Extract the (x, y) coordinate from the center of the cell holding the provided text.  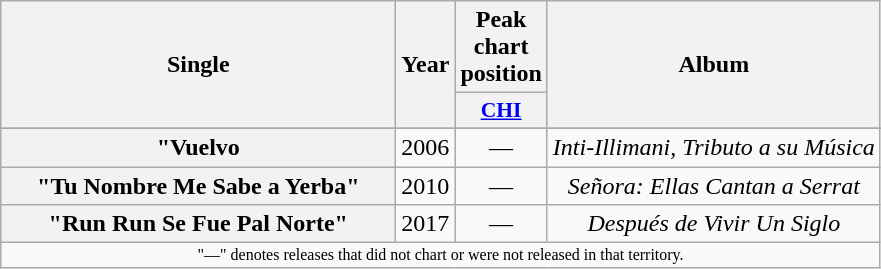
Después de Vivir Un Siglo (714, 224)
2010 (426, 185)
Year (426, 65)
Album (714, 65)
CHI (501, 111)
2017 (426, 224)
Señora: Ellas Cantan a Serrat (714, 185)
Peak chart position (501, 47)
"Run Run Se Fue Pal Norte" (198, 224)
2006 (426, 147)
Inti-Illimani, Tributo a su Música (714, 147)
"—" denotes releases that did not chart or were not released in that territory. (441, 255)
Single (198, 65)
"Vuelvo (198, 147)
"Tu Nombre Me Sabe a Yerba" (198, 185)
